Return (x, y) of the center of cell containing provided text 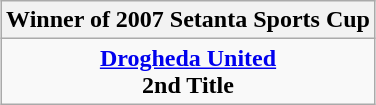
Winner of 2007 Setanta Sports Cup (188, 20)
Drogheda United2nd Title (188, 72)
